Scan for the cell matching the given text and deliver its (x, y) coordinate at center. 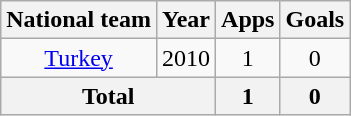
Year (186, 20)
2010 (186, 58)
Goals (315, 20)
Total (108, 96)
Turkey (79, 58)
National team (79, 20)
Apps (248, 20)
